Output the [x, y] coordinate of the center of the cell containing the given text.  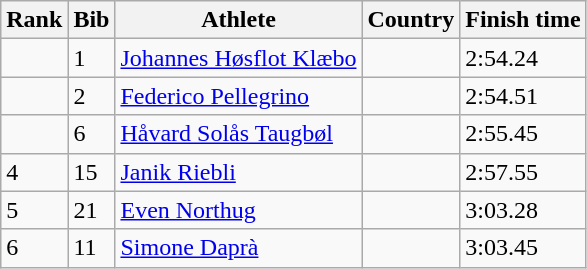
Janik Riebli [238, 172]
Simone Daprà [238, 248]
Bib [92, 20]
3:03.45 [523, 248]
Finish time [523, 20]
15 [92, 172]
Even Northug [238, 210]
5 [34, 210]
Country [411, 20]
Johannes Høsflot Klæbo [238, 58]
Håvard Solås Taugbøl [238, 134]
3:03.28 [523, 210]
Federico Pellegrino [238, 96]
Rank [34, 20]
11 [92, 248]
2:54.51 [523, 96]
2:57.55 [523, 172]
Athlete [238, 20]
2:54.24 [523, 58]
1 [92, 58]
2:55.45 [523, 134]
2 [92, 96]
21 [92, 210]
4 [34, 172]
